Scan for the cell matching the given text and deliver its (x, y) coordinate at center. 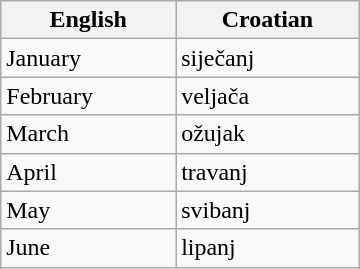
travanj (268, 172)
Croatian (268, 20)
March (88, 134)
June (88, 248)
May (88, 210)
English (88, 20)
April (88, 172)
ožujak (268, 134)
January (88, 58)
February (88, 96)
siječanj (268, 58)
veljača (268, 96)
svibanj (268, 210)
lipanj (268, 248)
